Locate the cell with the specified text and output its [x, y] center coordinate. 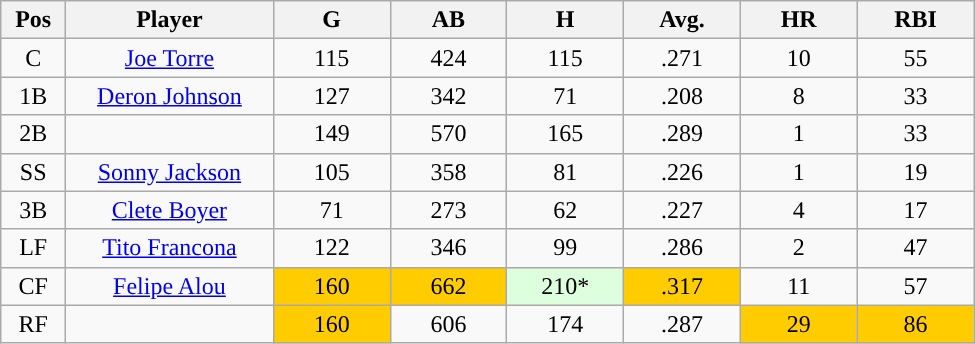
Pos [34, 20]
62 [566, 210]
LF [34, 248]
.287 [682, 324]
H [566, 20]
Player [170, 20]
.317 [682, 286]
570 [448, 134]
C [34, 58]
47 [916, 248]
424 [448, 58]
346 [448, 248]
Sonny Jackson [170, 172]
SS [34, 172]
127 [332, 96]
Avg. [682, 20]
342 [448, 96]
AB [448, 20]
10 [798, 58]
.227 [682, 210]
1B [34, 96]
Joe Torre [170, 58]
273 [448, 210]
86 [916, 324]
Felipe Alou [170, 286]
RF [34, 324]
29 [798, 324]
11 [798, 286]
57 [916, 286]
606 [448, 324]
G [332, 20]
2B [34, 134]
Clete Boyer [170, 210]
3B [34, 210]
CF [34, 286]
RBI [916, 20]
8 [798, 96]
105 [332, 172]
.271 [682, 58]
55 [916, 58]
149 [332, 134]
.289 [682, 134]
210* [566, 286]
99 [566, 248]
662 [448, 286]
Tito Francona [170, 248]
Deron Johnson [170, 96]
81 [566, 172]
17 [916, 210]
.208 [682, 96]
122 [332, 248]
4 [798, 210]
174 [566, 324]
2 [798, 248]
165 [566, 134]
HR [798, 20]
358 [448, 172]
.226 [682, 172]
.286 [682, 248]
19 [916, 172]
